Output the (x, y) coordinate of the center of the cell containing the given text.  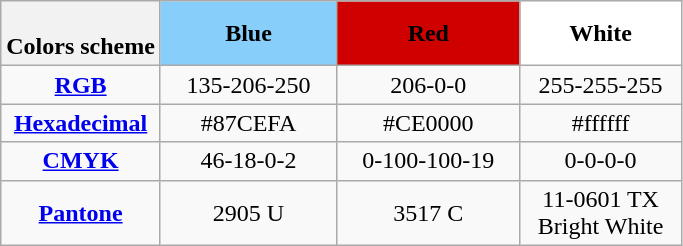
White (600, 34)
#CE0000 (429, 123)
2905 U (248, 212)
255-255-255 (600, 85)
206-0-0 (429, 85)
Red (429, 34)
135-206-250 (248, 85)
3517 C (429, 212)
Colors scheme (81, 34)
RGB (81, 85)
Hexadecimal (81, 123)
#ffffff (600, 123)
#87CEFA (248, 123)
0-0-0-0 (600, 161)
CMYK (81, 161)
Blue (248, 34)
0-100-100-19 (429, 161)
11-0601 TX Bright White (600, 212)
46-18-0-2 (248, 161)
Pantone (81, 212)
